Capture the cell that displays the provided text and extract its (X, Y) central coordinate. 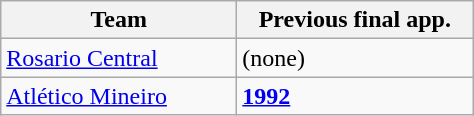
Previous final app. (355, 20)
(none) (355, 58)
Rosario Central (119, 58)
1992 (355, 96)
Team (119, 20)
Atlético Mineiro (119, 96)
